Pinpoint the cell where the given text exists, returning its (x, y) midpoint coordinate. 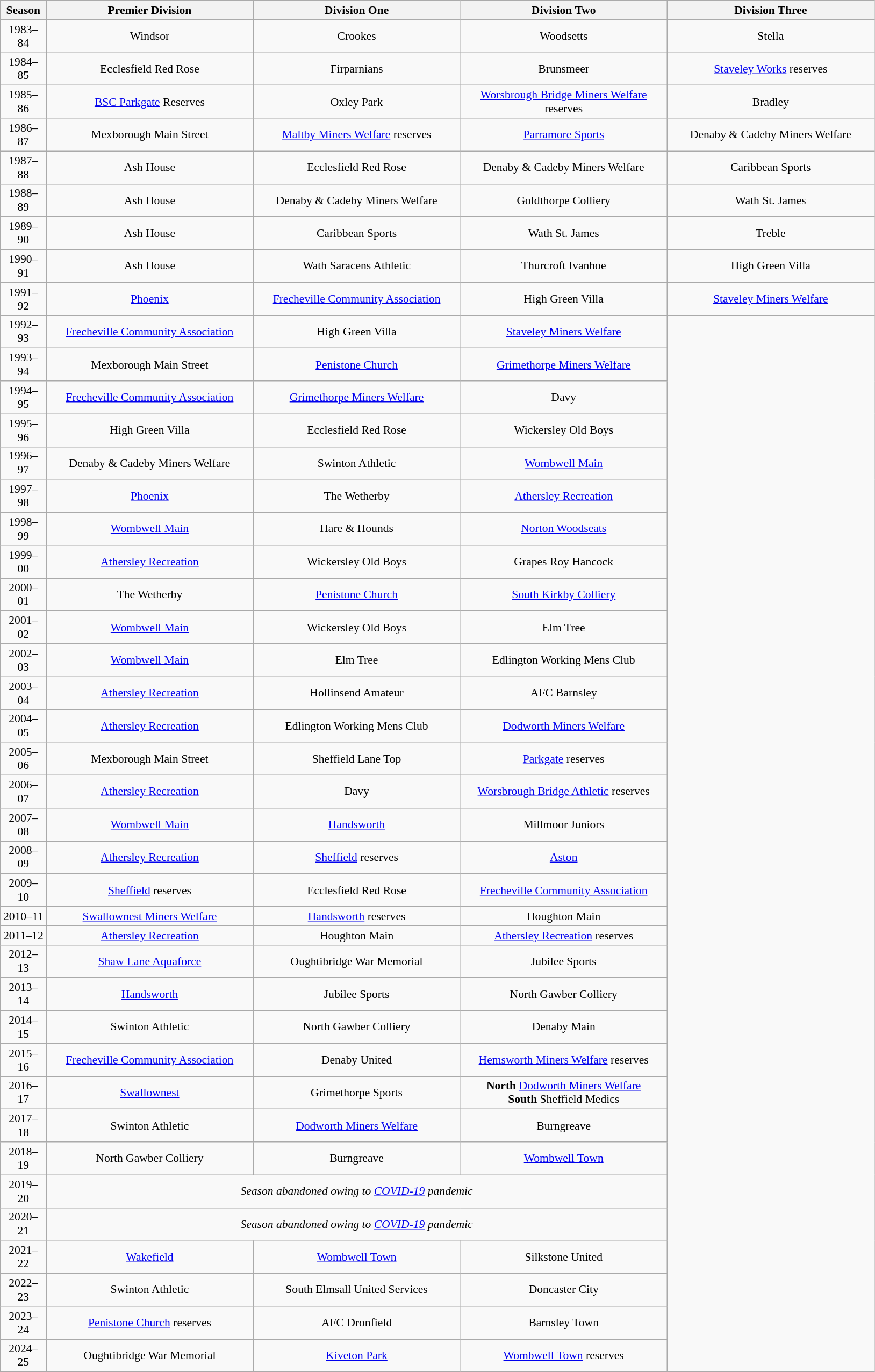
Kiveton Park (357, 1355)
1992–93 (24, 332)
Barnsley Town (563, 1323)
Wakefield (149, 1258)
1988–89 (24, 200)
2021–22 (24, 1258)
Treble (771, 233)
1986–87 (24, 134)
Maltby Miners Welfare reserves (357, 134)
2004–05 (24, 725)
Hemsworth Miners Welfare reserves (563, 1060)
Grapes Roy Hancock (563, 562)
Wombwell Town reserves (563, 1355)
BSC Parkgate Reserves (149, 102)
Woodsetts (563, 37)
1995–96 (24, 430)
2006–07 (24, 792)
Athersley Recreation reserves (563, 936)
2015–16 (24, 1060)
2000–01 (24, 594)
Wath Saracens Athletic (357, 267)
Parramore Sports (563, 134)
AFC Barnsley (563, 693)
2023–24 (24, 1323)
Stella (771, 37)
1999–00 (24, 562)
1996–97 (24, 463)
North Dodworth Miners WelfareSouth Sheffield Medics (563, 1093)
2005–06 (24, 759)
2009–10 (24, 890)
2019–20 (24, 1191)
2011–12 (24, 936)
1985–86 (24, 102)
AFC Dronfield (357, 1323)
Goldthorpe Colliery (563, 200)
Hollinsend Amateur (357, 693)
1998–99 (24, 529)
2014–15 (24, 1028)
2008–09 (24, 858)
2016–17 (24, 1093)
1993–94 (24, 364)
2003–04 (24, 693)
Parkgate reserves (563, 759)
Worsbrough Bridge Athletic reserves (563, 792)
2007–08 (24, 824)
Swallownest Miners Welfare (149, 916)
Swallownest (149, 1093)
2002–03 (24, 660)
1984–85 (24, 69)
1989–90 (24, 233)
Brunsmeer (563, 69)
2012–13 (24, 961)
Shaw Lane Aquaforce (149, 961)
Silkstone United (563, 1258)
Staveley Works reserves (771, 69)
2010–11 (24, 916)
Denaby Main (563, 1028)
2024–25 (24, 1355)
1994–95 (24, 398)
Windsor (149, 37)
2013–14 (24, 994)
Sheffield Lane Top (357, 759)
Grimethorpe Sports (357, 1093)
South Kirkby Colliery (563, 594)
Crookes (357, 37)
Worsbrough Bridge Miners Welfare reserves (563, 102)
Aston (563, 858)
2017–18 (24, 1125)
2022–23 (24, 1290)
Hare & Hounds (357, 529)
Handsworth reserves (357, 916)
1990–91 (24, 267)
2018–19 (24, 1159)
Bradley (771, 102)
Season (24, 10)
Premier Division (149, 10)
1987–88 (24, 168)
Division Three (771, 10)
Doncaster City (563, 1290)
1991–92 (24, 299)
Millmoor Juniors (563, 824)
South Elmsall United Services (357, 1290)
Firparnians (357, 69)
Thurcroft Ivanhoe (563, 267)
1983–84 (24, 37)
Oxley Park (357, 102)
Penistone Church reserves (149, 1323)
Norton Woodseats (563, 529)
1997–98 (24, 497)
Denaby United (357, 1060)
2001–02 (24, 628)
Division One (357, 10)
2020–21 (24, 1224)
Division Two (563, 10)
